Capture the cell that displays the provided text and extract its (x, y) central coordinate. 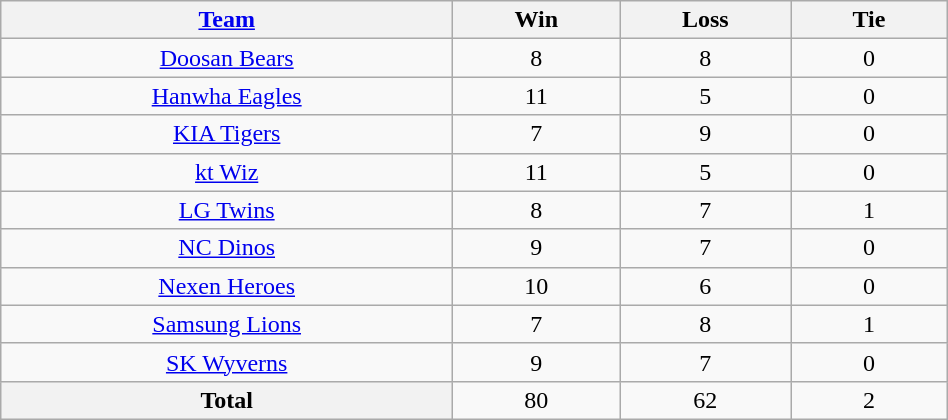
Total (227, 400)
Tie (870, 20)
kt Wiz (227, 172)
SK Wyverns (227, 362)
80 (536, 400)
Samsung Lions (227, 324)
LG Twins (227, 210)
Doosan Bears (227, 58)
Team (227, 20)
Hanwha Eagles (227, 96)
Win (536, 20)
KIA Tigers (227, 134)
6 (706, 286)
62 (706, 400)
Nexen Heroes (227, 286)
2 (870, 400)
10 (536, 286)
Loss (706, 20)
NC Dinos (227, 248)
